Search for the cell housing the specified text and yield its [x, y] center coordinate. 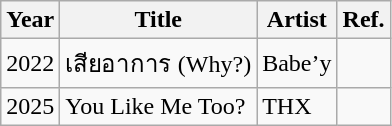
2022 [30, 64]
You Like Me Too? [158, 106]
เสียอาการ (Why?) [158, 64]
Title [158, 20]
Artist [297, 20]
THX [297, 106]
Year [30, 20]
Babe’y [297, 64]
2025 [30, 106]
Ref. [364, 20]
